Find where the given text appears and provide that cell's center as (X, Y) coordinate. 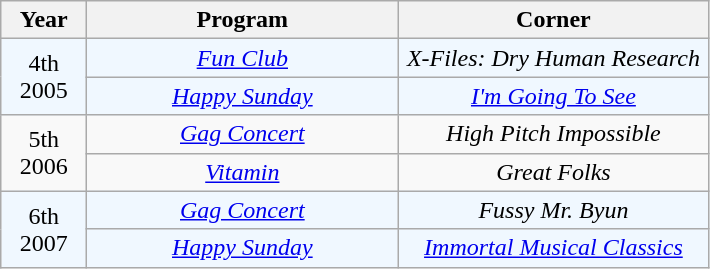
X-Files: Dry Human Research (554, 58)
4th 2005 (44, 77)
Vitamin (242, 172)
Program (242, 20)
6th 2007 (44, 229)
5th 2006 (44, 153)
Immortal Musical Classics (554, 248)
Great Folks (554, 172)
Year (44, 20)
Fussy Mr. Byun (554, 210)
I'm Going To See (554, 96)
High Pitch Impossible (554, 134)
Fun Club (242, 58)
Corner (554, 20)
